Extract the (x, y) coordinate from the center of the cell holding the provided text.  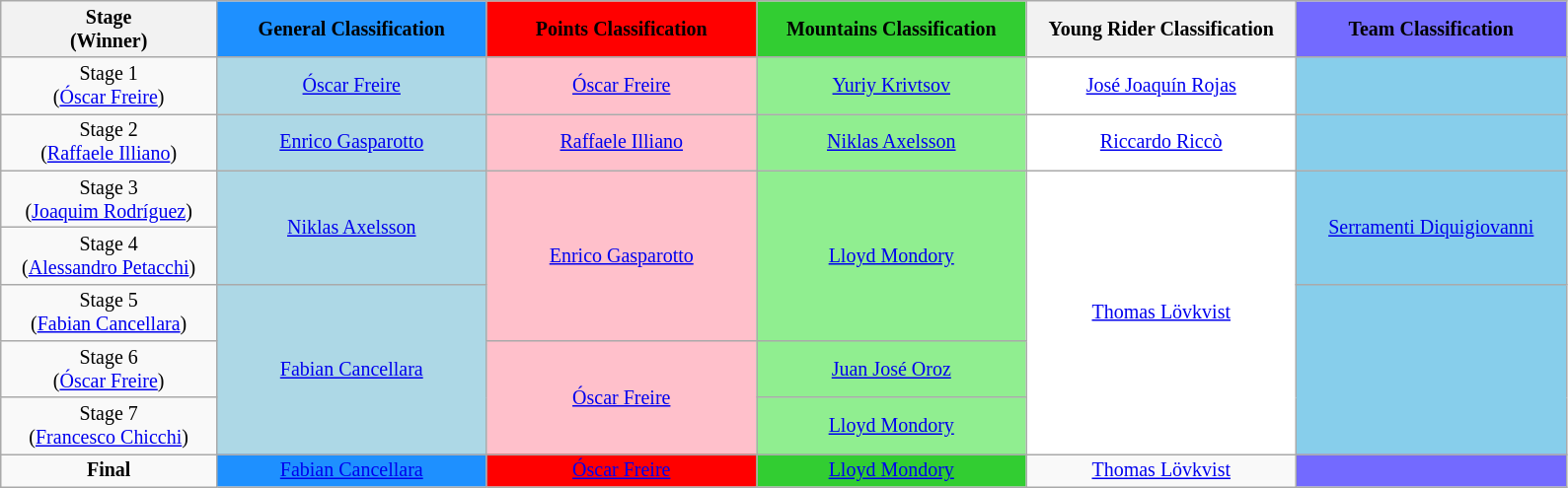
Stage 2(Raffaele Illiano) (109, 142)
Points Classification (622, 30)
Juan José Oroz (890, 369)
José Joaquín Rojas (1160, 87)
Stage 7(Francesco Chicchi) (109, 426)
Stage 4(Alessandro Petacchi) (109, 256)
Serramenti Diquigiovanni (1431, 227)
Team Classification (1431, 30)
Young Rider Classification (1160, 30)
Stage 5(Fabian Cancellara) (109, 312)
General Classification (351, 30)
Stage 3(Joaquim Rodríguez) (109, 199)
Final (109, 471)
Yuriy Krivtsov (890, 87)
Stage 6(Óscar Freire) (109, 369)
Riccardo Riccò (1160, 142)
Raffaele Illiano (622, 142)
Mountains Classification (890, 30)
Stage(Winner) (109, 30)
Stage 1(Óscar Freire) (109, 87)
